Find where the given text appears and provide that cell's center as [x, y] coordinate. 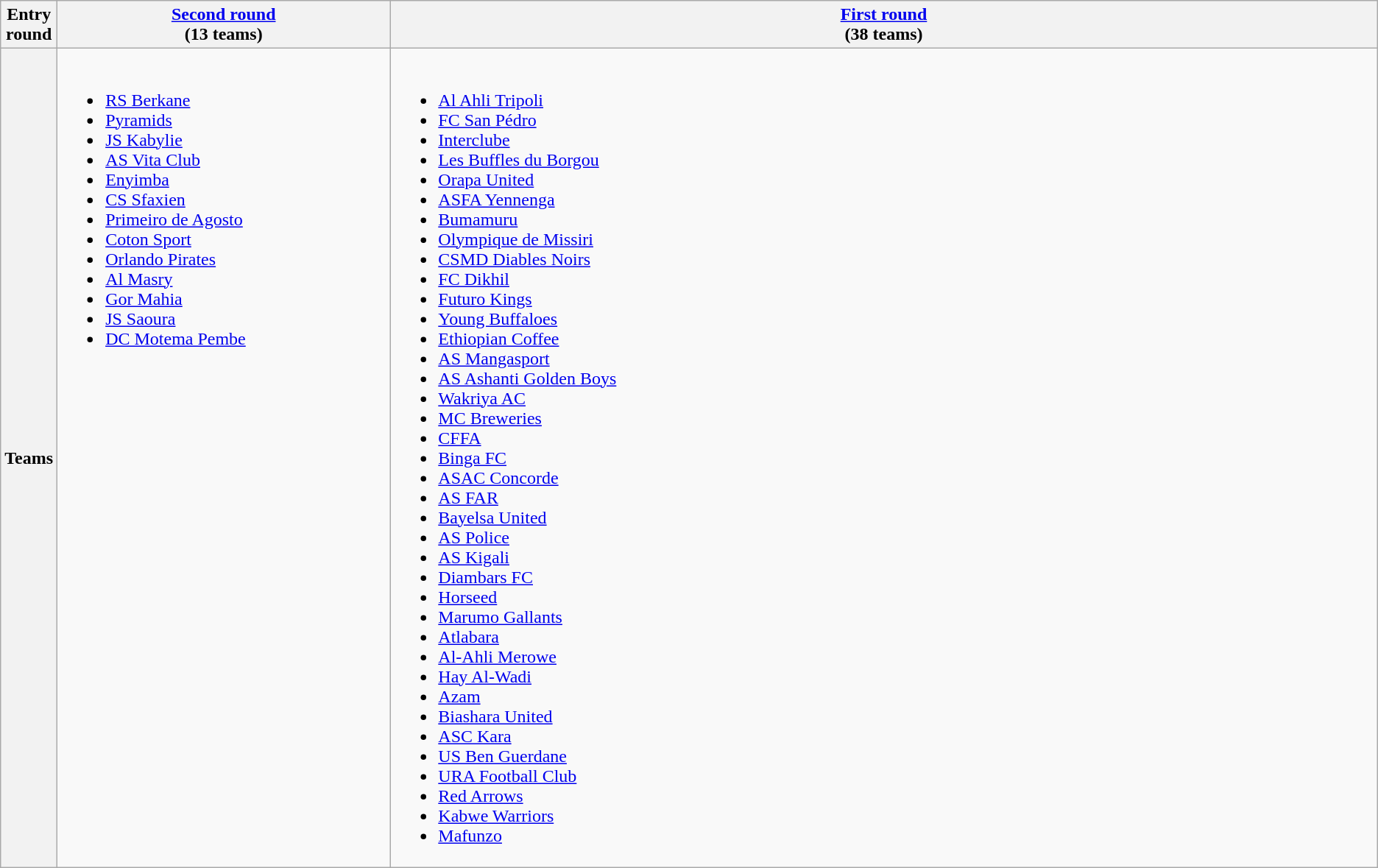
Teams [29, 458]
First round(38 teams) [883, 25]
Second round(13 teams) [224, 25]
Entry round [29, 25]
